Scan for the cell matching the given text and deliver its (x, y) coordinate at center. 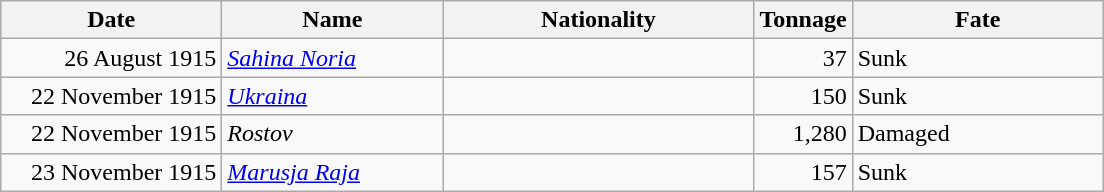
Nationality (598, 20)
Ukraina (332, 96)
150 (803, 96)
157 (803, 172)
Sahina Noria (332, 58)
37 (803, 58)
Damaged (978, 134)
Rostov (332, 134)
Marusja Raja (332, 172)
Tonnage (803, 20)
Name (332, 20)
26 August 1915 (112, 58)
23 November 1915 (112, 172)
1,280 (803, 134)
Fate (978, 20)
Date (112, 20)
